Extract the [x, y] coordinate from the center of the cell holding the provided text.  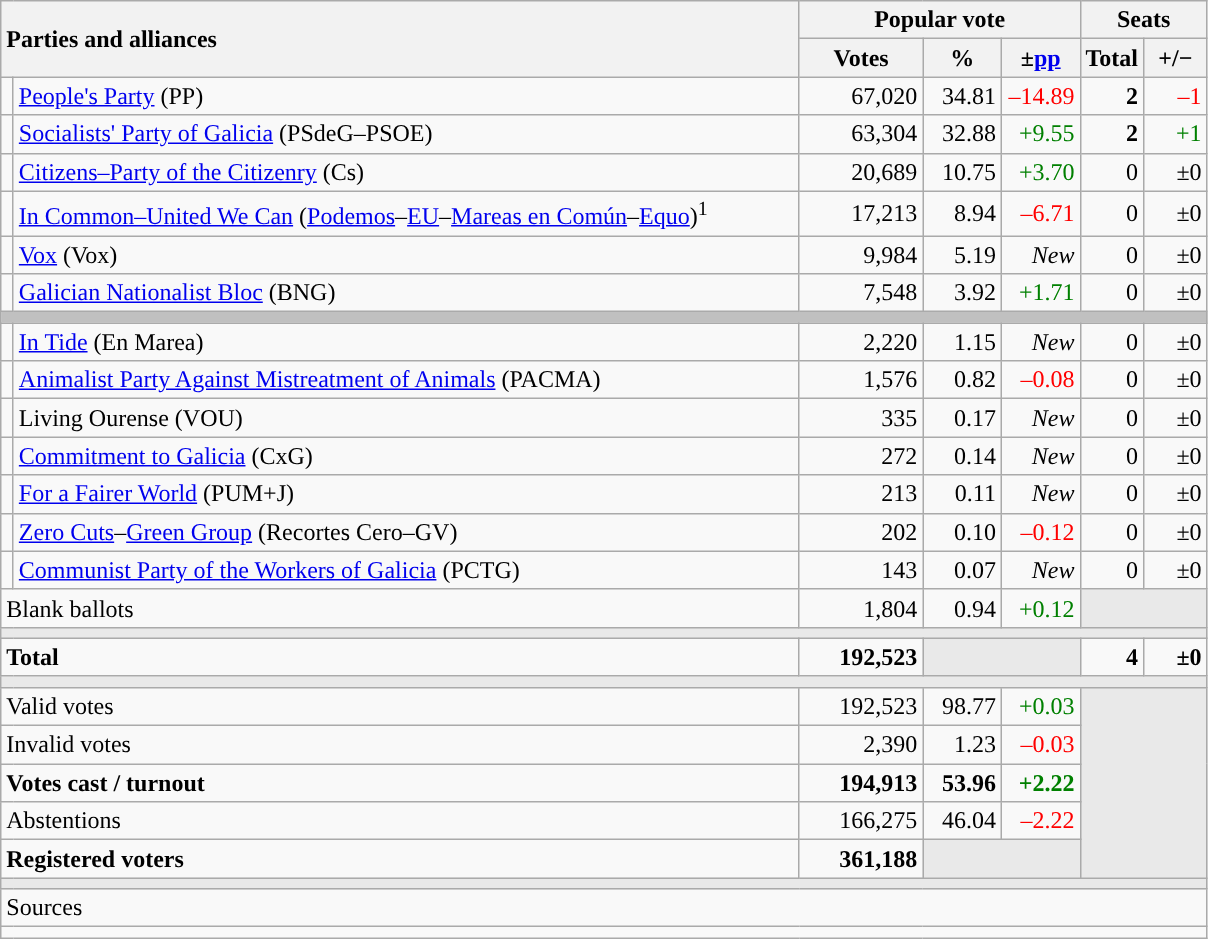
1.15 [962, 342]
Citizens–Party of the Citizenry (Cs) [406, 172]
–0.08 [1040, 380]
±pp [1040, 58]
0.07 [962, 570]
20,689 [861, 172]
7,548 [861, 293]
0.17 [962, 418]
2,390 [861, 745]
0.10 [962, 532]
Valid votes [400, 706]
Sources [604, 908]
–14.89 [1040, 96]
17,213 [861, 214]
335 [861, 418]
98.77 [962, 706]
9,984 [861, 255]
Communist Party of the Workers of Galicia (PCTG) [406, 570]
Votes [861, 58]
+0.03 [1040, 706]
3.92 [962, 293]
Animalist Party Against Mistreatment of Animals (PACMA) [406, 380]
32.88 [962, 134]
166,275 [861, 821]
Parties and alliances [400, 39]
–1 [1176, 96]
Living Ourense (VOU) [406, 418]
In Common–United We Can (Podemos–EU–Mareas en Común–Equo)1 [406, 214]
% [962, 58]
+0.12 [1040, 608]
143 [861, 570]
Seats [1144, 20]
Socialists' Party of Galicia (PSdeG–PSOE) [406, 134]
Votes cast / turnout [400, 783]
Registered voters [400, 859]
63,304 [861, 134]
8.94 [962, 214]
Vox (Vox) [406, 255]
1,804 [861, 608]
Zero Cuts–Green Group (Recortes Cero–GV) [406, 532]
10.75 [962, 172]
0.11 [962, 494]
+/− [1176, 58]
4 [1112, 657]
0.82 [962, 380]
+1.71 [1040, 293]
67,020 [861, 96]
213 [861, 494]
Galician Nationalist Bloc (BNG) [406, 293]
0.14 [962, 456]
+9.55 [1040, 134]
46.04 [962, 821]
Invalid votes [400, 745]
People's Party (PP) [406, 96]
–0.12 [1040, 532]
–2.22 [1040, 821]
Popular vote [940, 20]
+3.70 [1040, 172]
+1 [1176, 134]
Abstentions [400, 821]
–6.71 [1040, 214]
1.23 [962, 745]
53.96 [962, 783]
For a Fairer World (PUM+J) [406, 494]
272 [861, 456]
0.94 [962, 608]
Commitment to Galicia (CxG) [406, 456]
1,576 [861, 380]
5.19 [962, 255]
361,188 [861, 859]
194,913 [861, 783]
34.81 [962, 96]
In Tide (En Marea) [406, 342]
2,220 [861, 342]
Blank ballots [400, 608]
+2.22 [1040, 783]
–0.03 [1040, 745]
202 [861, 532]
